Provide the [x, y] coordinate of the cell's center where the given text is located.  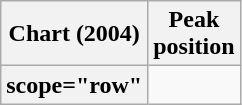
scope="row" [74, 85]
Chart (2004) [74, 34]
Peakposition [194, 34]
